Locate the cell with the specified text and output its [X, Y] center coordinate. 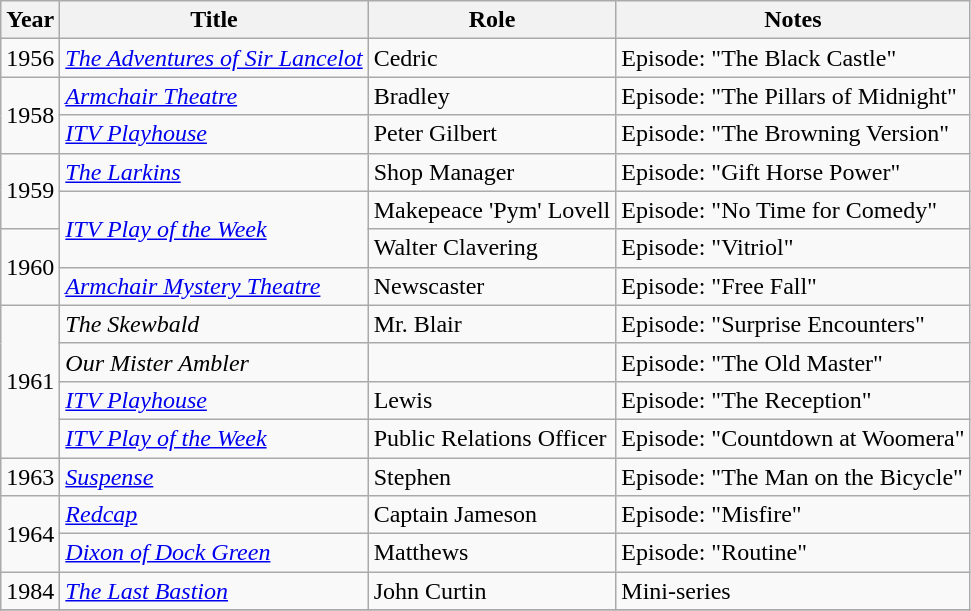
Peter Gilbert [492, 134]
1956 [30, 58]
1984 [30, 591]
Walter Clavering [492, 248]
Episode: "The Man on the Bicycle" [793, 477]
Armchair Mystery Theatre [214, 286]
Episode: "The Old Master" [793, 362]
Episode: "The Black Castle" [793, 58]
Role [492, 20]
Armchair Theatre [214, 96]
Makepeace 'Pym' Lovell [492, 210]
John Curtin [492, 591]
Captain Jameson [492, 515]
Suspense [214, 477]
Mini-series [793, 591]
The Adventures of Sir Lancelot [214, 58]
Year [30, 20]
1958 [30, 115]
Episode: "Vitriol" [793, 248]
Episode: "The Reception" [793, 400]
Episode: "Misfire" [793, 515]
Lewis [492, 400]
1964 [30, 534]
Bradley [492, 96]
Dixon of Dock Green [214, 553]
Episode: "Gift Horse Power" [793, 172]
Notes [793, 20]
Title [214, 20]
Stephen [492, 477]
The Skewbald [214, 324]
Our Mister Ambler [214, 362]
Shop Manager [492, 172]
The Last Bastion [214, 591]
Episode: "No Time for Comedy" [793, 210]
Mr. Blair [492, 324]
1961 [30, 381]
Episode: "Countdown at Woomera" [793, 438]
1960 [30, 267]
Episode: "Free Fall" [793, 286]
Episode: "The Browning Version" [793, 134]
Episode: "The Pillars of Midnight" [793, 96]
Public Relations Officer [492, 438]
Episode: "Surprise Encounters" [793, 324]
Newscaster [492, 286]
Redcap [214, 515]
1959 [30, 191]
1963 [30, 477]
Cedric [492, 58]
The Larkins [214, 172]
Matthews [492, 553]
Episode: "Routine" [793, 553]
